Pinpoint the cell where the given text exists, returning its (x, y) midpoint coordinate. 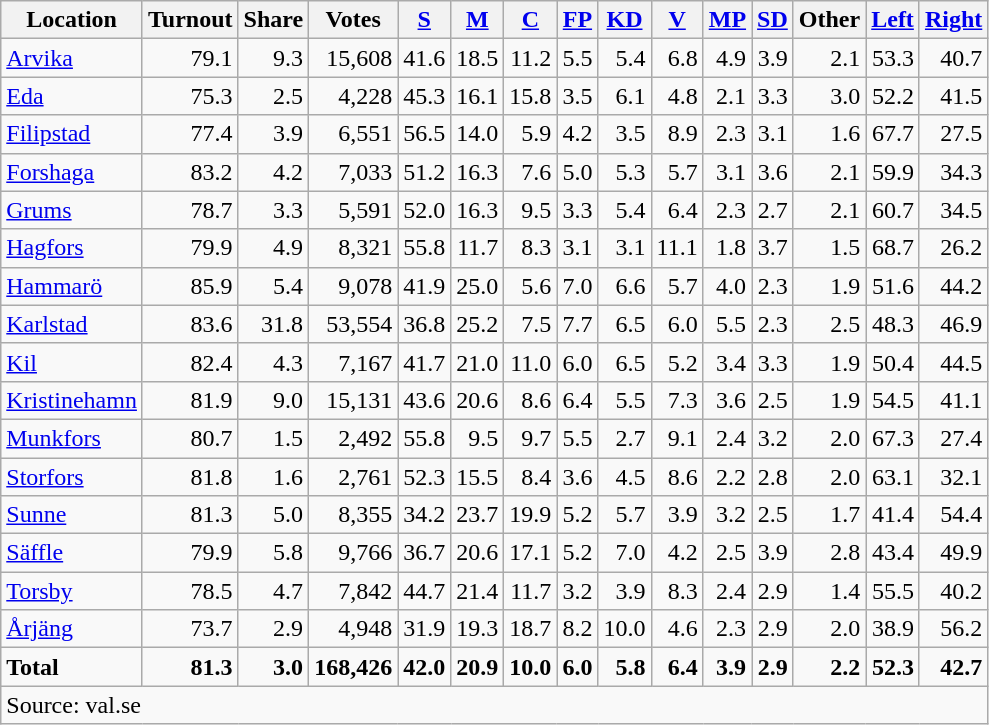
Source: val.se (494, 705)
80.7 (190, 438)
Karlstad (72, 324)
44.2 (953, 286)
20.9 (478, 667)
59.9 (893, 172)
S (424, 20)
27.5 (953, 134)
67.7 (893, 134)
15.8 (530, 96)
8.9 (677, 134)
36.8 (424, 324)
7,167 (354, 362)
78.5 (190, 591)
41.7 (424, 362)
1.7 (829, 515)
9.0 (274, 400)
M (478, 20)
Left (893, 20)
53,554 (354, 324)
41.9 (424, 286)
23.7 (478, 515)
8.4 (530, 477)
Total (72, 667)
43.6 (424, 400)
51.2 (424, 172)
4,948 (354, 629)
27.4 (953, 438)
Filipstad (72, 134)
7.6 (530, 172)
11.0 (530, 362)
14.0 (478, 134)
Kil (72, 362)
Munkfors (72, 438)
11.1 (677, 248)
KD (624, 20)
17.1 (530, 553)
36.7 (424, 553)
42.0 (424, 667)
78.7 (190, 210)
C (530, 20)
53.3 (893, 58)
19.3 (478, 629)
21.4 (478, 591)
Forshaga (72, 172)
9.7 (530, 438)
Arvika (72, 58)
V (677, 20)
Storfors (72, 477)
81.8 (190, 477)
9,766 (354, 553)
15.5 (478, 477)
49.9 (953, 553)
1.4 (829, 591)
34.2 (424, 515)
85.9 (190, 286)
Årjäng (72, 629)
38.9 (893, 629)
44.5 (953, 362)
40.2 (953, 591)
15,608 (354, 58)
16.1 (478, 96)
Eda (72, 96)
21.0 (478, 362)
3.7 (773, 248)
31.9 (424, 629)
6,551 (354, 134)
3.4 (727, 362)
67.3 (893, 438)
83.2 (190, 172)
41.6 (424, 58)
75.3 (190, 96)
7.7 (578, 324)
4.0 (727, 286)
51.6 (893, 286)
Hagfors (72, 248)
Turnout (190, 20)
5.6 (530, 286)
5,591 (354, 210)
52.2 (893, 96)
83.6 (190, 324)
56.5 (424, 134)
26.2 (953, 248)
9.3 (274, 58)
41.4 (893, 515)
60.7 (893, 210)
46.9 (953, 324)
Hammarö (72, 286)
11.2 (530, 58)
MP (727, 20)
8.2 (578, 629)
68.7 (893, 248)
54.5 (893, 400)
77.4 (190, 134)
8,355 (354, 515)
55.5 (893, 591)
50.4 (893, 362)
34.5 (953, 210)
7,842 (354, 591)
45.3 (424, 96)
54.4 (953, 515)
82.4 (190, 362)
Kristinehamn (72, 400)
18.5 (478, 58)
Other (829, 20)
6.6 (624, 286)
56.2 (953, 629)
4,228 (354, 96)
Grums (72, 210)
6.8 (677, 58)
1.8 (727, 248)
73.7 (190, 629)
25.2 (478, 324)
48.3 (893, 324)
7.5 (530, 324)
Sunne (72, 515)
SD (773, 20)
19.9 (530, 515)
6.1 (624, 96)
9.1 (677, 438)
15,131 (354, 400)
44.7 (424, 591)
41.5 (953, 96)
79.1 (190, 58)
18.7 (530, 629)
2,761 (354, 477)
41.1 (953, 400)
4.5 (624, 477)
Share (274, 20)
Right (953, 20)
81.9 (190, 400)
4.7 (274, 591)
43.4 (893, 553)
63.1 (893, 477)
42.7 (953, 667)
168,426 (354, 667)
34.3 (953, 172)
Votes (354, 20)
4.8 (677, 96)
8,321 (354, 248)
5.3 (624, 172)
7.3 (677, 400)
FP (578, 20)
32.1 (953, 477)
9,078 (354, 286)
Torsby (72, 591)
52.0 (424, 210)
7,033 (354, 172)
Säffle (72, 553)
4.3 (274, 362)
Location (72, 20)
4.6 (677, 629)
31.8 (274, 324)
2,492 (354, 438)
25.0 (478, 286)
5.9 (530, 134)
40.7 (953, 58)
